Search for the cell housing the specified text and yield its [x, y] center coordinate. 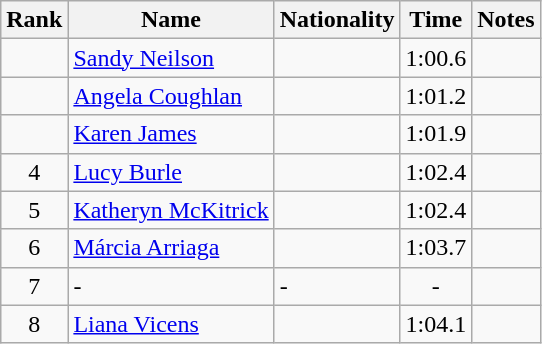
Angela Coughlan [171, 96]
1:04.1 [436, 324]
7 [34, 286]
Márcia Arriaga [171, 248]
Katheryn McKitrick [171, 210]
4 [34, 172]
1:03.7 [436, 248]
Sandy Neilson [171, 58]
Karen James [171, 134]
Nationality [337, 20]
6 [34, 248]
1:01.2 [436, 96]
Rank [34, 20]
1:01.9 [436, 134]
1:00.6 [436, 58]
Time [436, 20]
Liana Vicens [171, 324]
Lucy Burle [171, 172]
8 [34, 324]
Notes [506, 20]
Name [171, 20]
5 [34, 210]
